Detect which cell encompasses the target text, then output its [x, y] center coordinate. 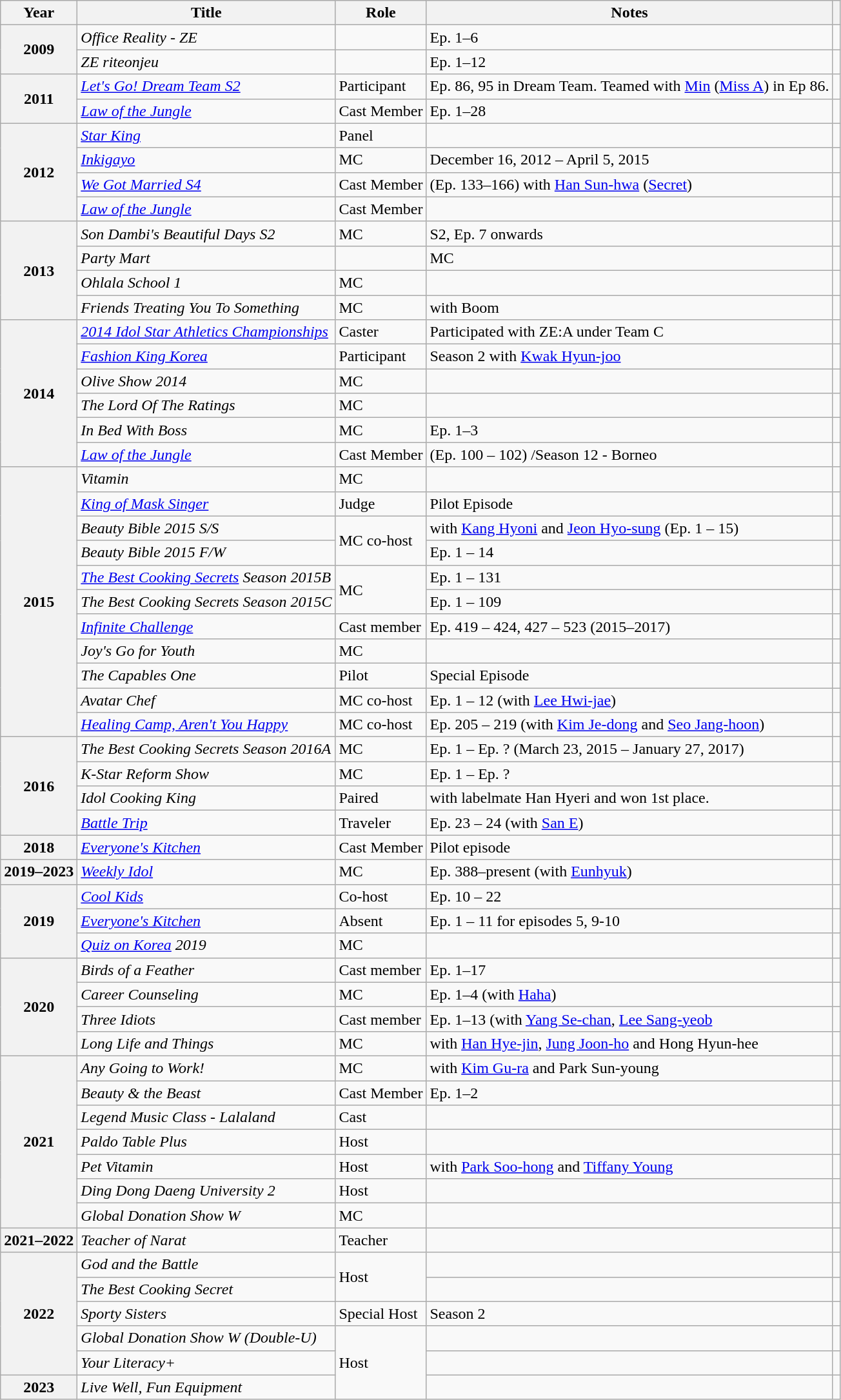
God and the Battle [206, 1265]
(Ep. 133–166) with Han Sun-hwa (Secret) [629, 184]
Cool Kids [206, 896]
Ep. 1 – Ep. ? [629, 774]
Let's Go! Dream Team S2 [206, 86]
with labelmate Han Hyeri and won 1st place. [629, 798]
Traveler [381, 823]
Pet Vitamin [206, 1167]
Ep. 1–4 (with Haha) [629, 994]
2013 [39, 270]
Paldo Table Plus [206, 1142]
Quiz on Korea 2019 [206, 945]
Ep. 1 – 109 [629, 602]
Ep. 1 – 11 for episodes 5, 9-10 [629, 921]
Ep. 23 – 24 (with San E) [629, 823]
Ep. 1 – 131 [629, 577]
Beauty Bible 2015 S/S [206, 528]
2015 [39, 602]
Ep. 1–12 [629, 62]
Ep. 1–17 [629, 970]
Ep. 1–28 [629, 111]
Ding Dong Daeng University 2 [206, 1191]
S2, Ep. 7 onwards [629, 233]
Ep. 1 – Ep. ? (March 23, 2015 – January 27, 2017) [629, 749]
Panel [381, 135]
Beauty & the Beast [206, 1093]
2021 [39, 1141]
Son Dambi's Beautiful Days S2 [206, 233]
Joy's Go for Youth [206, 651]
Ep. 86, 95 in Dream Team. Teamed with Min (Miss A) in Ep 86. [629, 86]
Ep. 419 – 424, 427 – 523 (2015–2017) [629, 626]
2019 [39, 921]
The Best Cooking Secrets Season 2016A [206, 749]
Cast [381, 1118]
with Kim Gu-ra and Park Sun-young [629, 1068]
Inkigayo [206, 160]
with Kang Hyoni and Jeon Hyo-sung (Ep. 1 – 15) [629, 528]
Ep. 1–3 [629, 430]
Ep. 388–present (with Eunhyuk) [629, 872]
Caster [381, 332]
In Bed With Boss [206, 430]
with Han Hye-jin, Jung Joon-ho and Hong Hyun-hee [629, 1043]
Ep. 1 – 14 [629, 553]
Infinite Challenge [206, 626]
King of Mask Singer [206, 504]
Live Well, Fun Equipment [206, 1387]
Three Idiots [206, 1019]
2016 [39, 786]
2019–2023 [39, 872]
Party Mart [206, 258]
Legend Music Class - Lalaland [206, 1118]
2011 [39, 99]
Title [206, 13]
Special Host [381, 1314]
Role [381, 13]
The Lord Of The Ratings [206, 406]
Vitamin [206, 479]
Star King [206, 135]
2023 [39, 1387]
Pilot Episode [629, 504]
Battle Trip [206, 823]
Ep. 1 – 12 (with Lee Hwi-jae) [629, 700]
Ep. 1–13 (with Yang Se-chan, Lee Sang-yeob [629, 1019]
Long Life and Things [206, 1043]
2021–2022 [39, 1240]
Co-host [381, 896]
Any Going to Work! [206, 1068]
Notes [629, 13]
Birds of a Feather [206, 970]
ZE riteonjeu [206, 62]
Weekly Idol [206, 872]
The Best Cooking Secrets Season 2015B [206, 577]
2022 [39, 1314]
Season 2 with Kwak Hyun-joo [629, 357]
Participated with ZE:A under Team C [629, 332]
We Got Married S4 [206, 184]
with Park Soo-hong and Tiffany Young [629, 1167]
2018 [39, 847]
Idol Cooking King [206, 798]
Ep. 1–2 [629, 1093]
Teacher [381, 1240]
Ep. 205 – 219 (with Kim Je-dong and Seo Jang-hoon) [629, 725]
Paired [381, 798]
Office Reality - ZE [206, 37]
Special Episode [629, 675]
Avatar Chef [206, 700]
Global Donation Show W (Double-U) [206, 1338]
Year [39, 13]
Pilot [381, 675]
Healing Camp, Aren't You Happy [206, 725]
Judge [381, 504]
2020 [39, 1007]
2012 [39, 172]
2014 Idol Star Athletics Championships [206, 332]
Career Counseling [206, 994]
Pilot episode [629, 847]
Beauty Bible 2015 F/W [206, 553]
Global Donation Show W [206, 1216]
K-Star Reform Show [206, 774]
The Capables One [206, 675]
Olive Show 2014 [206, 381]
(Ep. 100 – 102) /Season 12 - Borneo [629, 455]
2009 [39, 50]
2014 [39, 393]
Absent [381, 921]
December 16, 2012 – April 5, 2015 [629, 160]
Ohlala School 1 [206, 282]
Sporty Sisters [206, 1314]
Season 2 [629, 1314]
Fashion King Korea [206, 357]
Teacher of Narat [206, 1240]
Ep. 1–6 [629, 37]
Ep. 10 – 22 [629, 896]
Your Literacy+ [206, 1363]
with Boom [629, 308]
The Best Cooking Secret [206, 1289]
Friends Treating You To Something [206, 308]
The Best Cooking Secrets Season 2015C [206, 602]
